Locate the cell with the specified text and output its [x, y] center coordinate. 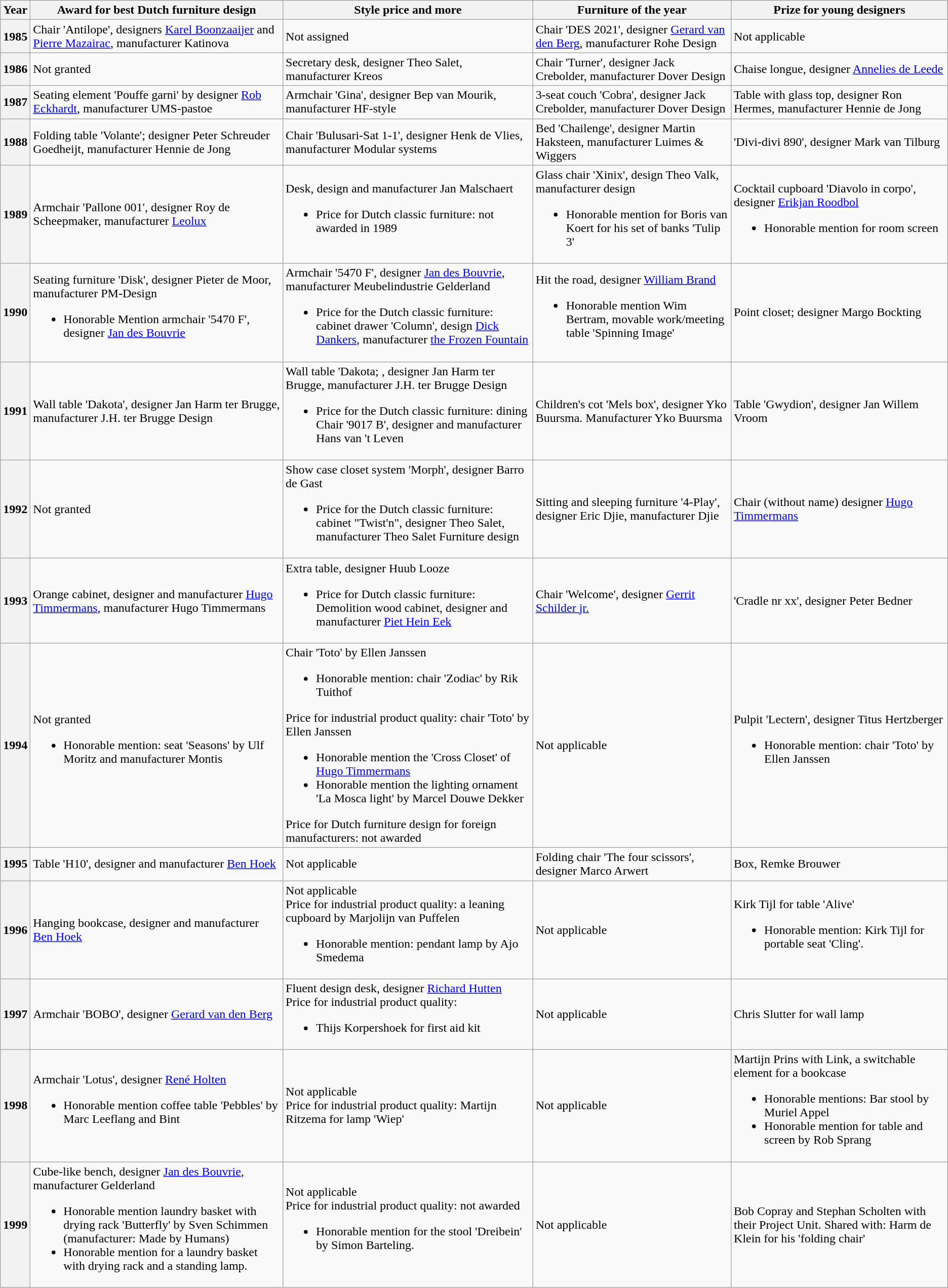
1995 [15, 864]
Not applicablePrice for industrial product quality: Martijn Ritzema for lamp 'Wiep' [408, 1106]
Armchair 'Pallone 001', designer Roy de Scheepmaker, manufacturer Leolux [157, 214]
Not applicablePrice for industrial product quality: not awardedHonorable mention for the stool 'Dreibein' by Simon Barteling. [408, 1225]
Wall table 'Dakota', designer Jan Harm ter Brugge, manufacturer J.H. ter Brugge Design [157, 411]
Chaise longue, designer Annelies de Leede [840, 69]
Furniture of the year [632, 10]
Glass chair 'Xinix', design Theo Valk, manufacturer designHonorable mention for Boris van Koert for his set of banks 'Tulip 3' [632, 214]
Table with glass top, designer Ron Hermes, manufacturer Hennie de Jong [840, 102]
1993 [15, 601]
Seating furniture 'Disk', designer Pieter de Moor, manufacturer PM-DesignHonorable Mention armchair '5470 F', designer Jan des Bouvrie [157, 313]
1992 [15, 509]
Orange cabinet, designer and manufacturer Hugo Timmermans, manufacturer Hugo Timmermans [157, 601]
1997 [15, 1014]
1987 [15, 102]
1989 [15, 214]
Bed 'Chailenge', designer Martin Haksteen, manufacturer Luimes & Wiggers [632, 142]
Not applicablePrice for industrial product quality: a leaning cupboard by Marjolijn van PuffelenHonorable mention: pendant lamp by Ajo Smedema [408, 929]
Not grantedHonorable mention: seat 'Seasons' by Ulf Moritz and manufacturer Montis [157, 745]
Kirk Tijl for table 'Alive'Honorable mention: Kirk Tijl for portable seat 'Cling'. [840, 929]
1986 [15, 69]
Armchair 'BOBO', designer Gerard van den Berg [157, 1014]
'Cradle nr xx', designer Peter Bedner [840, 601]
Chair 'Bulusari-Sat 1-1', designer Henk de Vlies, manufacturer Modular systems [408, 142]
1988 [15, 142]
Not assigned [408, 36]
Sitting and sleeping furniture '4-Play', designer Eric Djie, manufacturer Djie [632, 509]
Folding chair 'The four scissors', designer Marco Arwert [632, 864]
Style price and more [408, 10]
Armchair 'Lotus', designer René HoltenHonorable mention coffee table 'Pebbles' by Marc Leeflang and Bint [157, 1106]
1998 [15, 1106]
3-seat couch 'Cobra', designer Jack Crebolder, manufacturer Dover Design [632, 102]
Fluent design desk, designer Richard HuttenPrice for industrial product quality:Thijs Korpershoek for first aid kit [408, 1014]
1985 [15, 36]
1999 [15, 1225]
Prize for young designers [840, 10]
Chris Slutter for wall lamp [840, 1014]
Seating element 'Pouffe garni' by designer Rob Eckhardt, manufacturer UMS-pastoe [157, 102]
Folding table 'Volante'; designer Peter Schreuder Goedheijt, manufacturer Hennie de Jong [157, 142]
Table 'H10', designer and manufacturer Ben Hoek [157, 864]
'Divi-divi 890', designer Mark van Tilburg [840, 142]
Chair 'Turner', designer Jack Crebolder, manufacturer Dover Design [632, 69]
Box, Remke Brouwer [840, 864]
1994 [15, 745]
Award for best Dutch furniture design [157, 10]
Cocktail cupboard 'Diavolo in corpo', designer Erikjan RoodbolHonorable mention for room screen [840, 214]
Desk, design and manufacturer Jan MalschaertPrice for Dutch classic furniture: not awarded in 1989 [408, 214]
Chair 'DES 2021', designer Gerard van den Berg, manufacturer Rohe Design [632, 36]
1991 [15, 411]
Point closet; designer Margo Bockting [840, 313]
Pulpit 'Lectern', designer Titus HertzbergerHonorable mention: chair 'Toto' by Ellen Janssen [840, 745]
1996 [15, 929]
1990 [15, 313]
Chair 'Welcome', designer Gerrit Schilder jr. [632, 601]
Bob Copray and Stephan Scholten with their Project Unit. Shared with: Harm de Klein for his 'folding chair' [840, 1225]
Extra table, designer Huub LoozePrice for Dutch classic furniture: Demolition wood cabinet, designer and manufacturer Piet Hein Eek [408, 601]
Table 'Gwydion', designer Jan Willem Vroom [840, 411]
Chair (without name) designer Hugo Timmermans [840, 509]
Hit the road, designer William BrandHonorable mention Wim Bertram, movable work/meeting table 'Spinning Image' [632, 313]
Chair 'Antilope', designers Karel Boonzaaijer and Pierre Mazairac, manufacturer Katinova [157, 36]
Hanging bookcase, designer and manufacturer Ben Hoek [157, 929]
Armchair 'Gina', designer Bep van Mourik, manufacturer HF-style [408, 102]
Secretary desk, designer Theo Salet, manufacturer Kreos [408, 69]
Year [15, 10]
Children's cot 'Mels box', designer Yko Buursma. Manufacturer Yko Buursma [632, 411]
